Scan for the cell matching the given text and deliver its (x, y) coordinate at center. 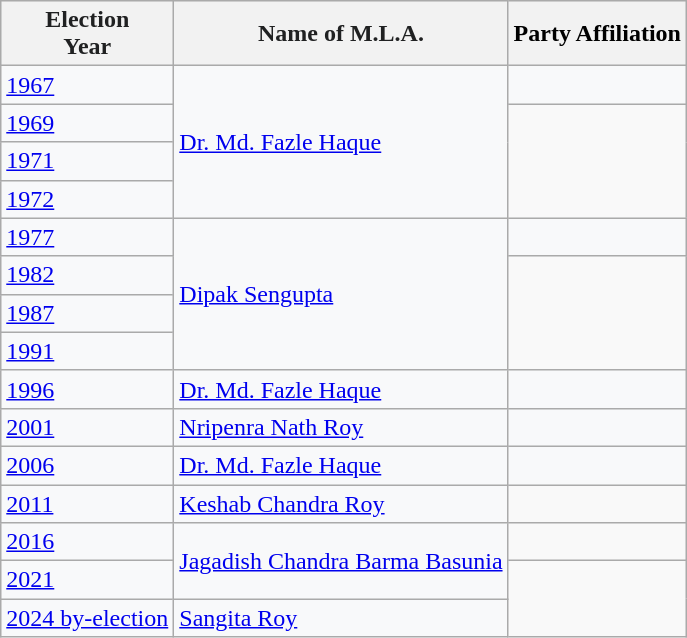
1971 (88, 161)
1982 (88, 275)
2011 (88, 503)
2016 (88, 542)
Name of M.L.A. (341, 34)
Keshab Chandra Roy (341, 503)
1977 (88, 237)
Dipak Sengupta (341, 294)
1972 (88, 199)
2001 (88, 427)
Nripenra Nath Roy (341, 427)
2024 by-election (88, 618)
1967 (88, 85)
Jagadish Chandra Barma Basunia (341, 561)
1991 (88, 351)
1987 (88, 313)
ElectionYear (88, 34)
1969 (88, 123)
1996 (88, 389)
Party Affiliation (597, 34)
2006 (88, 465)
2021 (88, 580)
Sangita Roy (341, 618)
